Extract the (x, y) coordinate from the center of the cell holding the provided text.  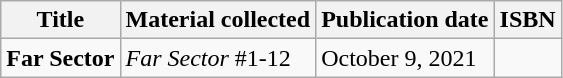
ISBN (528, 20)
Publication date (405, 20)
Far Sector (60, 58)
Title (60, 20)
Far Sector #1-12 (218, 58)
October 9, 2021 (405, 58)
Material collected (218, 20)
